For the text-containing cell, return its midpoint in [x, y] coordinate format. 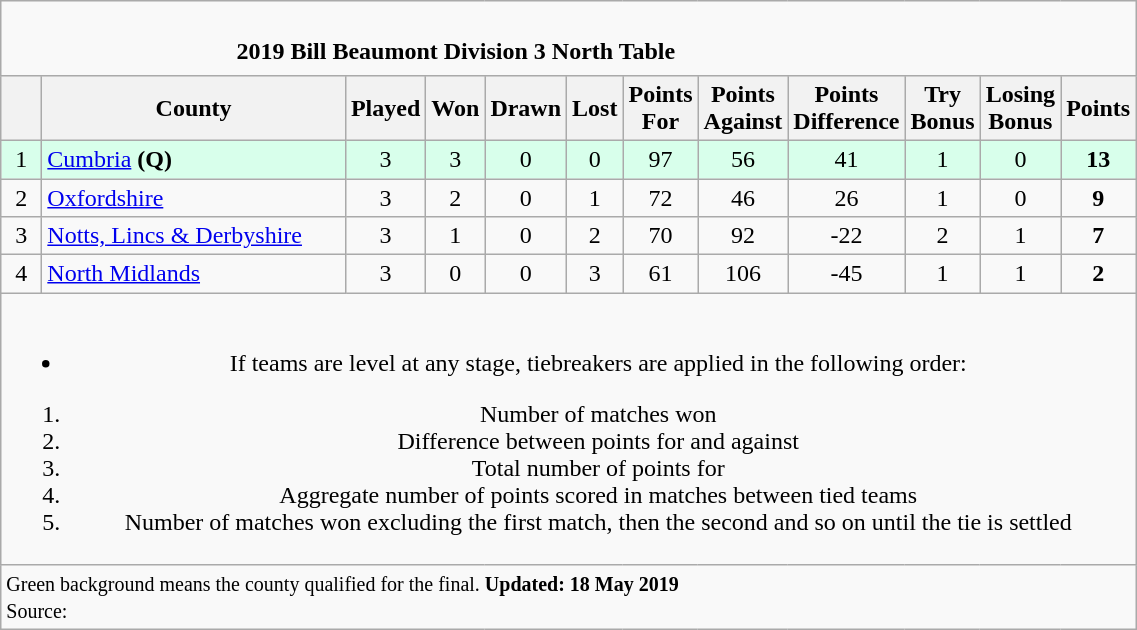
North Midlands [194, 274]
92 [743, 236]
70 [660, 236]
106 [743, 274]
61 [660, 274]
Points Against [743, 108]
56 [743, 159]
72 [660, 197]
Drawn [526, 108]
Cumbria (Q) [194, 159]
Losing Bonus [1020, 108]
Lost [595, 108]
Points [1098, 108]
Green background means the county qualified for the final. Updated: 18 May 2019Source: [568, 598]
4 [22, 274]
41 [846, 159]
Played [385, 108]
Oxfordshire [194, 197]
Notts, Lincs & Derbyshire [194, 236]
County [194, 108]
13 [1098, 159]
-22 [846, 236]
Try Bonus [942, 108]
Won [456, 108]
97 [660, 159]
Points For [660, 108]
26 [846, 197]
46 [743, 197]
Points Difference [846, 108]
9 [1098, 197]
-45 [846, 274]
7 [1098, 236]
